Determine the (X, Y) coordinate at the center of the cell enclosing the given text.  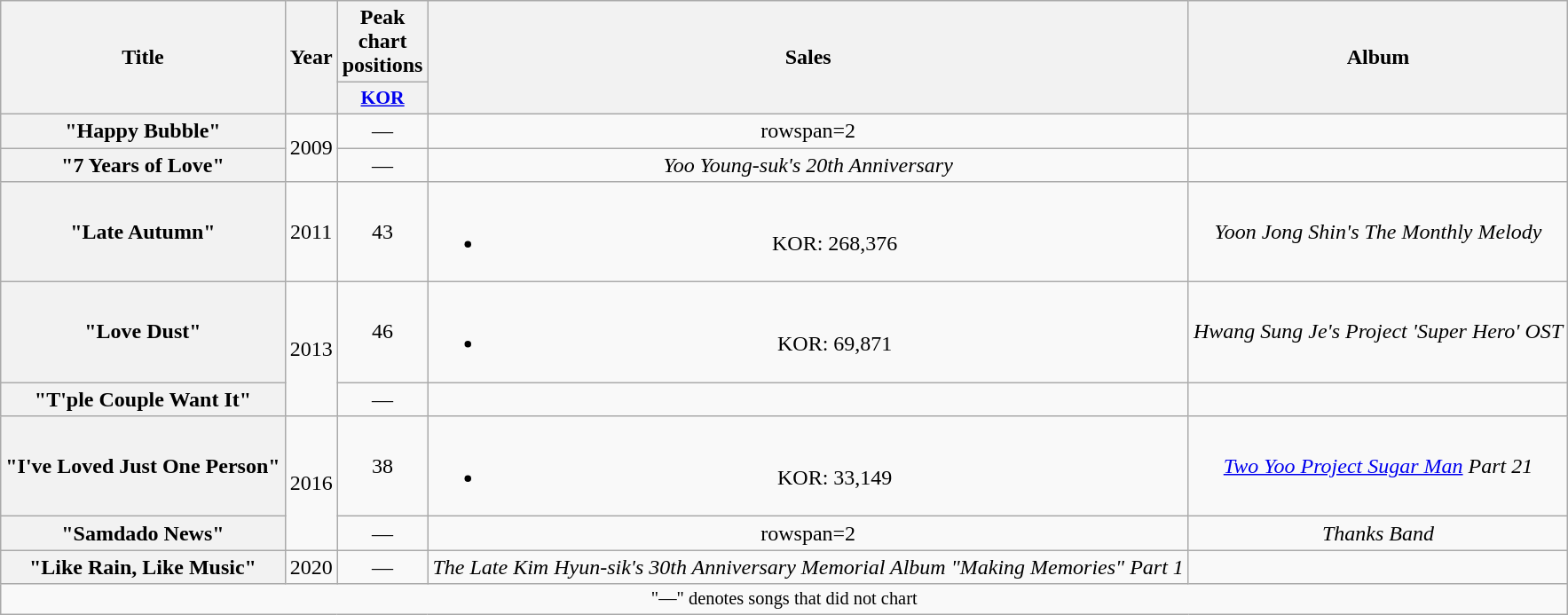
The Late Kim Hyun-sik's 30th Anniversary Memorial Album "Making Memories" Part 1 (808, 567)
KOR: 33,149 (808, 467)
"Happy Bubble" (143, 130)
"Samdado News" (143, 533)
Two Yoo Project Sugar Man Part 21 (1377, 467)
Thanks Band (1377, 533)
"—" denotes songs that did not chart (784, 599)
2011 (311, 233)
"Love Dust" (143, 332)
2013 (311, 350)
Year (311, 58)
KOR: 69,871 (808, 332)
38 (382, 467)
"T'ple Couple Want It" (143, 399)
"Late Autumn" (143, 233)
"Like Rain, Like Music" (143, 567)
2016 (311, 483)
"I've Loved Just One Person" (143, 467)
46 (382, 332)
Sales (808, 58)
2009 (311, 147)
43 (382, 233)
Yoo Young-suk's 20th Anniversary (808, 164)
Hwang Sung Je's Project 'Super Hero' OST (1377, 332)
Peakchartpositions (382, 42)
2020 (311, 567)
"7 Years of Love" (143, 164)
KOR (382, 99)
Title (143, 58)
Album (1377, 58)
Yoon Jong Shin's The Monthly Melody (1377, 233)
KOR: 268,376 (808, 233)
